For the text-containing cell, return its midpoint in (X, Y) coordinate format. 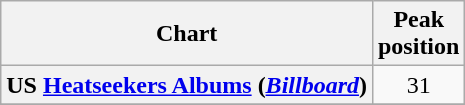
Peakposition (418, 34)
31 (418, 85)
US Heatseekers Albums (Billboard) (187, 85)
Chart (187, 34)
